Determine the (x, y) coordinate at the center of the cell enclosing the given text.  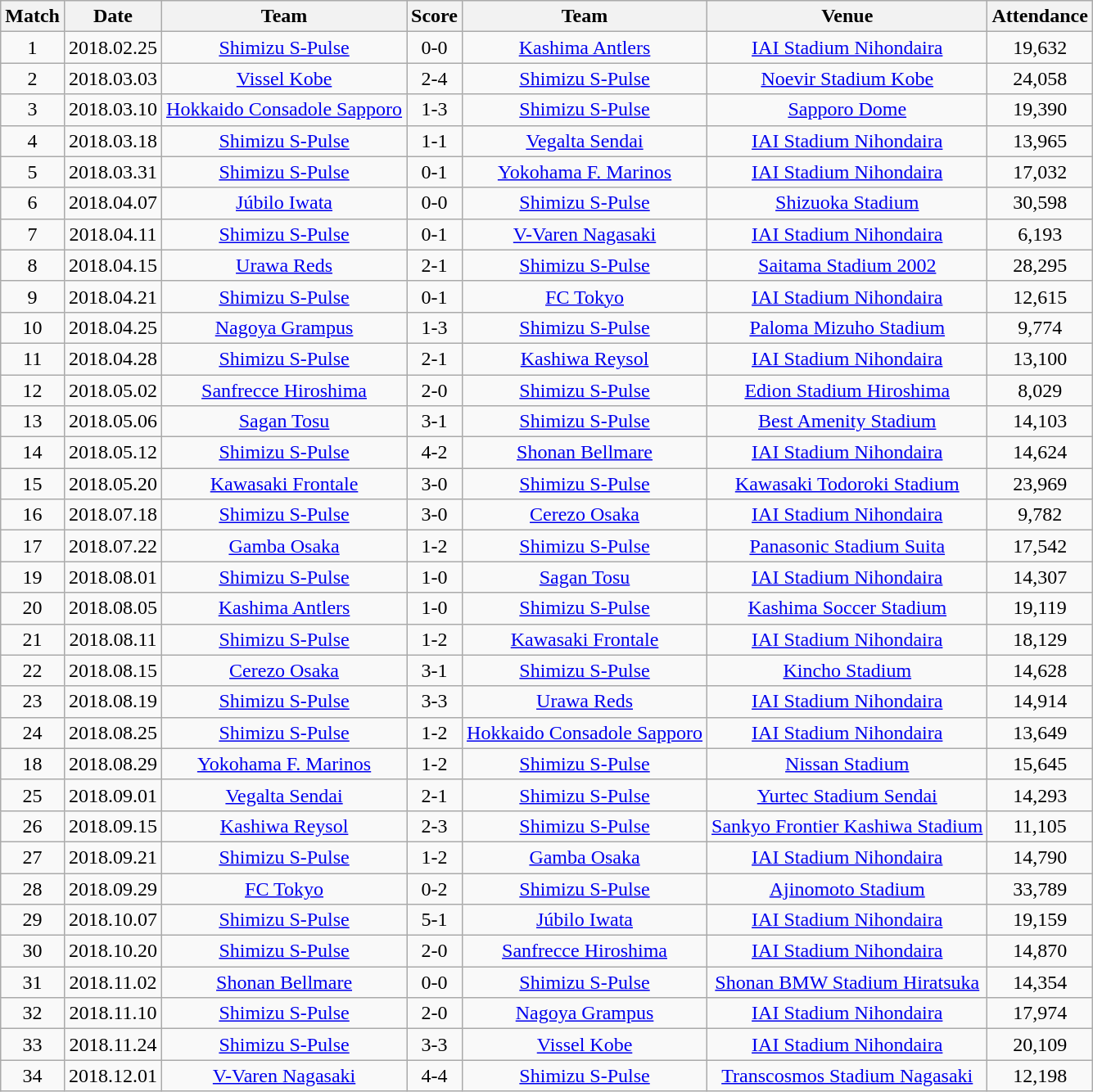
2018.08.11 (113, 639)
2018.04.15 (113, 265)
15 (33, 484)
Kashima Soccer Stadium (847, 608)
4-4 (435, 1076)
22 (33, 670)
8,029 (1040, 390)
2018.08.15 (113, 670)
20 (33, 608)
14,103 (1040, 422)
6 (33, 203)
14,914 (1040, 702)
Panasonic Stadium Suita (847, 546)
27 (33, 857)
Sankyo Frontier Kashiwa Stadium (847, 826)
19,390 (1040, 110)
9,774 (1040, 327)
5-1 (435, 920)
9,782 (1040, 515)
17,032 (1040, 172)
2018.04.07 (113, 203)
15,645 (1040, 764)
Edion Stadium Hiroshima (847, 390)
4 (33, 141)
2-3 (435, 826)
14,293 (1040, 795)
Saitama Stadium 2002 (847, 265)
9 (33, 296)
20,109 (1040, 1045)
4-2 (435, 453)
14,354 (1040, 982)
12,198 (1040, 1076)
34 (33, 1076)
2018.08.29 (113, 764)
2018.04.21 (113, 296)
11,105 (1040, 826)
6,193 (1040, 234)
Score (435, 16)
18,129 (1040, 639)
Kawasaki Todoroki Stadium (847, 484)
11 (33, 359)
2018.09.21 (113, 857)
Date (113, 16)
Venue (847, 16)
Match (33, 16)
2018.09.01 (113, 795)
1-1 (435, 141)
19,159 (1040, 920)
2018.09.15 (113, 826)
2018.10.07 (113, 920)
26 (33, 826)
28 (33, 888)
29 (33, 920)
33 (33, 1045)
Paloma Mizuho Stadium (847, 327)
2018.09.29 (113, 888)
2018.04.11 (113, 234)
Ajinomoto Stadium (847, 888)
2018.11.02 (113, 982)
Sapporo Dome (847, 110)
12,615 (1040, 296)
2018.08.25 (113, 733)
23 (33, 702)
13,649 (1040, 733)
2018.05.20 (113, 484)
21 (33, 639)
2018.08.19 (113, 702)
2-4 (435, 79)
14,628 (1040, 670)
14,307 (1040, 577)
2018.04.25 (113, 327)
2018.08.05 (113, 608)
Transcosmos Stadium Nagasaki (847, 1076)
14,624 (1040, 453)
2018.11.24 (113, 1045)
14 (33, 453)
25 (33, 795)
2 (33, 79)
Shonan BMW Stadium Hiratsuka (847, 982)
2018.07.22 (113, 546)
2018.04.28 (113, 359)
2018.02.25 (113, 47)
12 (33, 390)
14,870 (1040, 951)
16 (33, 515)
2018.07.18 (113, 515)
8 (33, 265)
17,974 (1040, 1013)
30,598 (1040, 203)
14,790 (1040, 857)
28,295 (1040, 265)
1 (33, 47)
0-2 (435, 888)
2018.12.01 (113, 1076)
23,969 (1040, 484)
13,965 (1040, 141)
2018.11.10 (113, 1013)
Shizuoka Stadium (847, 203)
24,058 (1040, 79)
Best Amenity Stadium (847, 422)
19,632 (1040, 47)
13,100 (1040, 359)
5 (33, 172)
13 (33, 422)
17,542 (1040, 546)
2018.03.03 (113, 79)
32 (33, 1013)
24 (33, 733)
Attendance (1040, 16)
2018.05.02 (113, 390)
3 (33, 110)
19 (33, 577)
2018.05.12 (113, 453)
2018.05.06 (113, 422)
2018.08.01 (113, 577)
17 (33, 546)
2018.03.18 (113, 141)
Yurtec Stadium Sendai (847, 795)
18 (33, 764)
Nissan Stadium (847, 764)
31 (33, 982)
19,119 (1040, 608)
10 (33, 327)
2018.03.10 (113, 110)
Kincho Stadium (847, 670)
30 (33, 951)
2018.10.20 (113, 951)
2018.03.31 (113, 172)
7 (33, 234)
33,789 (1040, 888)
Noevir Stadium Kobe (847, 79)
